Return [x, y] of the center of cell containing provided text 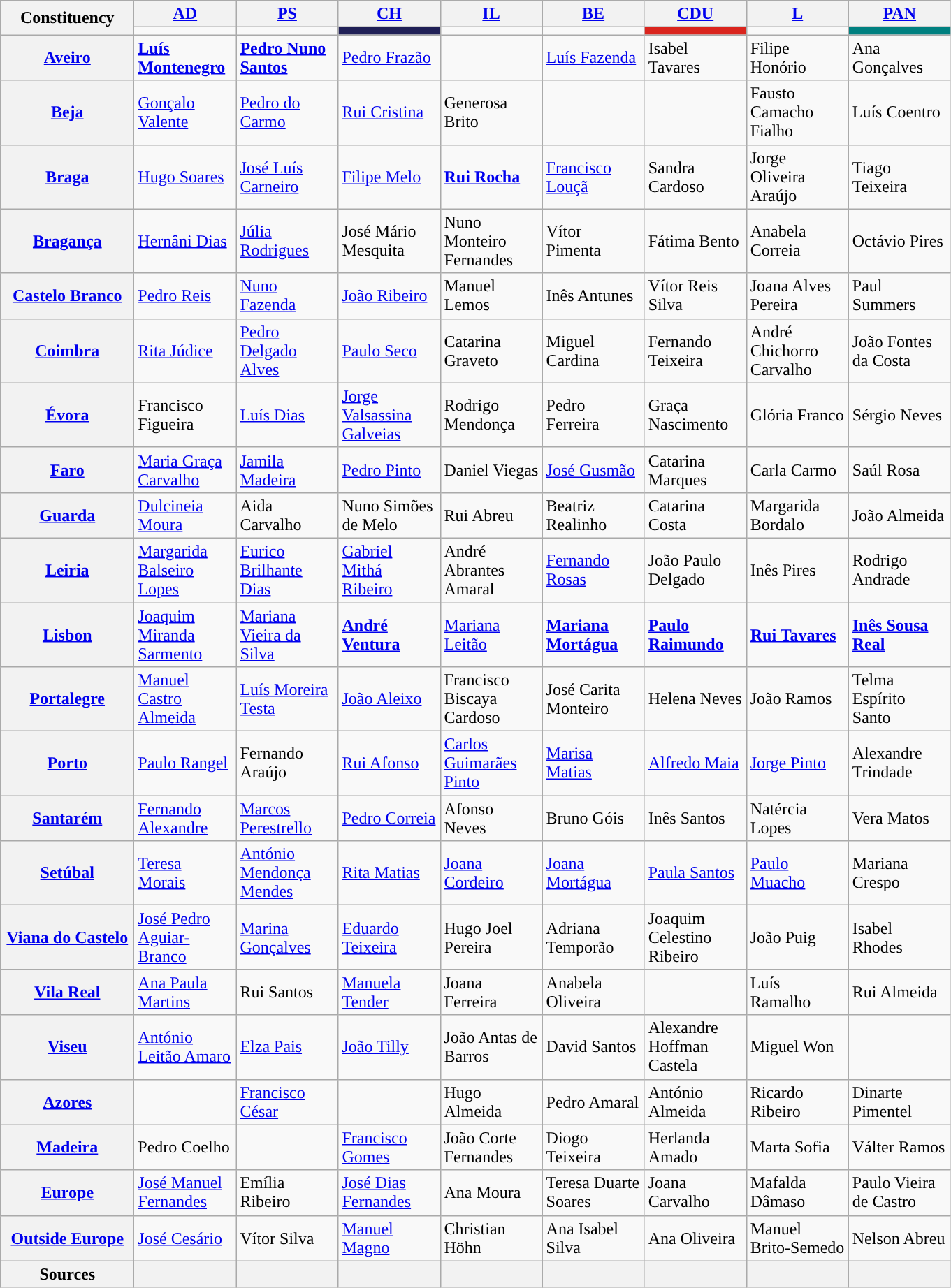
Bruno Góis [593, 819]
Pedro Coelho [185, 1147]
José Pedro Aguiar-Branco [185, 937]
Joana Mortágua [593, 873]
AD [185, 14]
Filipe Melo [389, 177]
Beja [67, 112]
Francisco Biscaya Cardoso [491, 699]
João Antas de Barros [491, 1047]
PS [287, 14]
Maria Graça Carvalho [185, 469]
Elza Pais [287, 1047]
Aida Carvalho [287, 515]
IL [491, 14]
Mariana Leitão [491, 634]
Leiria [67, 570]
Sources [67, 1274]
Luís Fazenda [593, 57]
Rui Rocha [491, 177]
Ana Isabel Silva [593, 1238]
Helena Neves [695, 699]
Paulo Raimundo [695, 634]
Anabela Oliveira [593, 992]
Nuno Monteiro Fernandes [491, 241]
Rui Afonso [389, 763]
Rui Almeida [899, 992]
Manuela Tender [389, 992]
BE [593, 14]
Júlia Rodrigues [287, 241]
Fátima Bento [695, 241]
Adriana Temporão [593, 937]
Manuel Lemos [491, 296]
Alexandre Trindade [899, 763]
Aveiro [67, 57]
Francisco Gomes [389, 1147]
Manuel Brito-Semedo [797, 1238]
Ricardo Ribeiro [797, 1102]
Francisco César [287, 1102]
Porto [67, 763]
Rodrigo Mendonça [491, 415]
Graça Nascimento [695, 415]
Francisco Louçã [593, 177]
Jorge Pinto [797, 763]
António Almeida [695, 1102]
Viseu [67, 1047]
Paul Summers [899, 296]
Válter Ramos [899, 1147]
Marina Gonçalves [287, 937]
Mariana Crespo [899, 873]
Luís Coentro [899, 112]
Inês Antunes [593, 296]
Vera Matos [899, 819]
Dinarte Pimentel [899, 1102]
Santarém [67, 819]
José Dias Fernandes [389, 1193]
Herlanda Amado [695, 1147]
João Ribeiro [389, 296]
António Leitão Amaro [185, 1047]
José Gusmão [593, 469]
Luís Ramalho [797, 992]
David Santos [593, 1047]
Rui Santos [287, 992]
Gabriel Mithá Ribeiro [389, 570]
Joana Cordeiro [491, 873]
Isabel Rhodes [899, 937]
Vila Real [67, 992]
Tiago Teixeira [899, 177]
Catarina Graveto [491, 351]
Nuno Simões de Melo [389, 515]
Pedro Delgado Alves [287, 351]
Fernando Teixeira [695, 351]
Carla Carmo [797, 469]
Afonso Neves [491, 819]
Paula Santos [695, 873]
Inês Sousa Real [899, 634]
Telma Espírito Santo [899, 699]
Pedro Correia [389, 819]
João Fontes da Costa [899, 351]
António Mendonça Mendes [287, 873]
Mafalda Dâmaso [797, 1193]
Vítor Pimenta [593, 241]
Guarda [67, 515]
José Luís Carneiro [287, 177]
Pedro Reis [185, 296]
Sérgio Neves [899, 415]
Paulo Muacho [797, 873]
Hugo Almeida [491, 1102]
Daniel Viegas [491, 469]
Dulcineia Moura [185, 515]
Alexandre Hoffman Castela [695, 1047]
Inês Pires [797, 570]
Saúl Rosa [899, 469]
Gonçalo Valente [185, 112]
Margarida Balseiro Lopes [185, 570]
Francisco Figueira [185, 415]
Joana Alves Pereira [797, 296]
Hernâni Dias [185, 241]
Europe [67, 1193]
Faro [67, 469]
Luís Moreira Testa [287, 699]
Manuel Castro Almeida [185, 699]
Fernando Araújo [287, 763]
Paulo Seco [389, 351]
Pedro Nuno Santos [287, 57]
L [797, 14]
Vítor Silva [287, 1238]
Constituency [67, 18]
Filipe Honório [797, 57]
Octávio Pires [899, 241]
Marta Sofia [797, 1147]
Diogo Teixeira [593, 1147]
João Puig [797, 937]
Jorge Valsassina Galveias [389, 415]
Luís Montenegro [185, 57]
Ana Oliveira [695, 1238]
João Aleixo [389, 699]
Rui Tavares [797, 634]
Coimbra [67, 351]
Generosa Brito [491, 112]
José Mário Mesquita [389, 241]
Joana Ferreira [491, 992]
Pedro Amaral [593, 1102]
Pedro Frazão [389, 57]
Rita Júdice [185, 351]
Marcos Perestrello [287, 819]
Paulo Vieira de Castro [899, 1193]
Catarina Marques [695, 469]
João Corte Fernandes [491, 1147]
Anabela Correia [797, 241]
Ana Moura [491, 1193]
Sandra Cardoso [695, 177]
Pedro Pinto [389, 469]
Jamila Madeira [287, 469]
João Paulo Delgado [695, 570]
Pedro Ferreira [593, 415]
Viana do Castelo [67, 937]
Teresa Duarte Soares [593, 1193]
Miguel Won [797, 1047]
Castelo Branco [67, 296]
Madeira [67, 1147]
Hugo Soares [185, 177]
José Manuel Fernandes [185, 1193]
Hugo Joel Pereira [491, 937]
Mariana Mortágua [593, 634]
Alfredo Maia [695, 763]
Fernando Rosas [593, 570]
Joaquim Miranda Sarmento [185, 634]
Miguel Cardina [593, 351]
Emília Ribeiro [287, 1193]
José Cesário [185, 1238]
Pedro do Carmo [287, 112]
Eduardo Teixeira [389, 937]
Évora [67, 415]
João Almeida [899, 515]
Fernando Alexandre [185, 819]
Azores [67, 1102]
Beatriz Realinho [593, 515]
Teresa Morais [185, 873]
Portalegre [67, 699]
Christian Höhn [491, 1238]
Rui Cristina [389, 112]
Manuel Magno [389, 1238]
André Abrantes Amaral [491, 570]
André Ventura [389, 634]
CDU [695, 14]
Margarida Bordalo [797, 515]
Joaquim Celestino Ribeiro [695, 937]
Braga [67, 177]
Inês Santos [695, 819]
Rui Abreu [491, 515]
João Ramos [797, 699]
João Tilly [389, 1047]
Jorge Oliveira Araújo [797, 177]
Luís Dias [287, 415]
Rodrigo Andrade [899, 570]
Setúbal [67, 873]
Rita Matias [389, 873]
André Chichorro Carvalho [797, 351]
Fausto Camacho Fialho [797, 112]
José Carita Monteiro [593, 699]
Eurico Brilhante Dias [287, 570]
Paulo Rangel [185, 763]
Vítor Reis Silva [695, 296]
Carlos Guimarães Pinto [491, 763]
Bragança [67, 241]
CH [389, 14]
Nuno Fazenda [287, 296]
Mariana Vieira da Silva [287, 634]
Marisa Matias [593, 763]
Outside Europe [67, 1238]
Lisbon [67, 634]
Natércia Lopes [797, 819]
Joana Carvalho [695, 1193]
Catarina Costa [695, 515]
Ana Gonçalves [899, 57]
PAN [899, 14]
Isabel Tavares [695, 57]
Nelson Abreu [899, 1238]
Glória Franco [797, 415]
Ana Paula Martins [185, 992]
